Capture the cell that displays the provided text and extract its (X, Y) central coordinate. 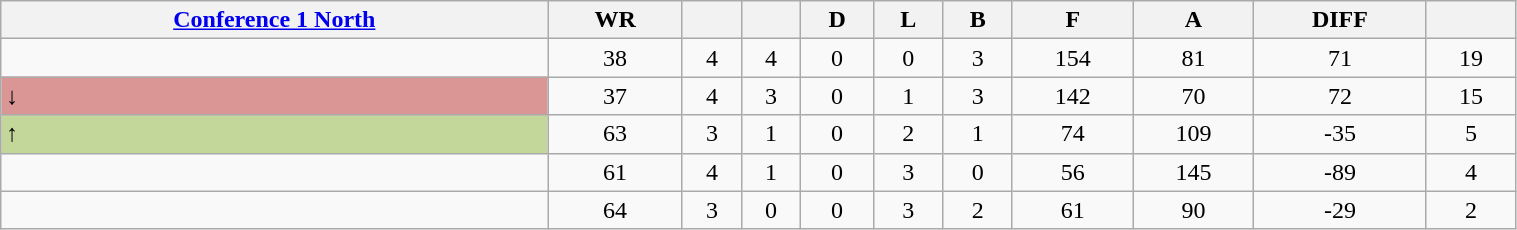
70 (1194, 96)
81 (1194, 58)
D (838, 20)
-89 (1340, 172)
DIFF (1340, 20)
5 (1471, 134)
142 (1072, 96)
145 (1194, 172)
A (1194, 20)
-35 (1340, 134)
90 (1194, 210)
71 (1340, 58)
B (978, 20)
L (908, 20)
15 (1471, 96)
72 (1340, 96)
WR (615, 20)
F (1072, 20)
19 (1471, 58)
64 (615, 210)
63 (615, 134)
↑ (274, 134)
154 (1072, 58)
37 (615, 96)
Conference 1 North (274, 20)
38 (615, 58)
↓ (274, 96)
56 (1072, 172)
74 (1072, 134)
-29 (1340, 210)
109 (1194, 134)
